Locate the cell with the specified text and output its [X, Y] center coordinate. 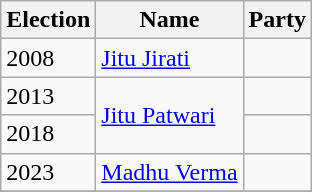
Name [170, 20]
Jitu Jirati [170, 58]
2018 [48, 134]
Madhu Verma [170, 172]
2008 [48, 58]
Jitu Patwari [170, 115]
2023 [48, 172]
Election [48, 20]
2013 [48, 96]
Party [277, 20]
